For the text-containing cell, return its midpoint in (X, Y) coordinate format. 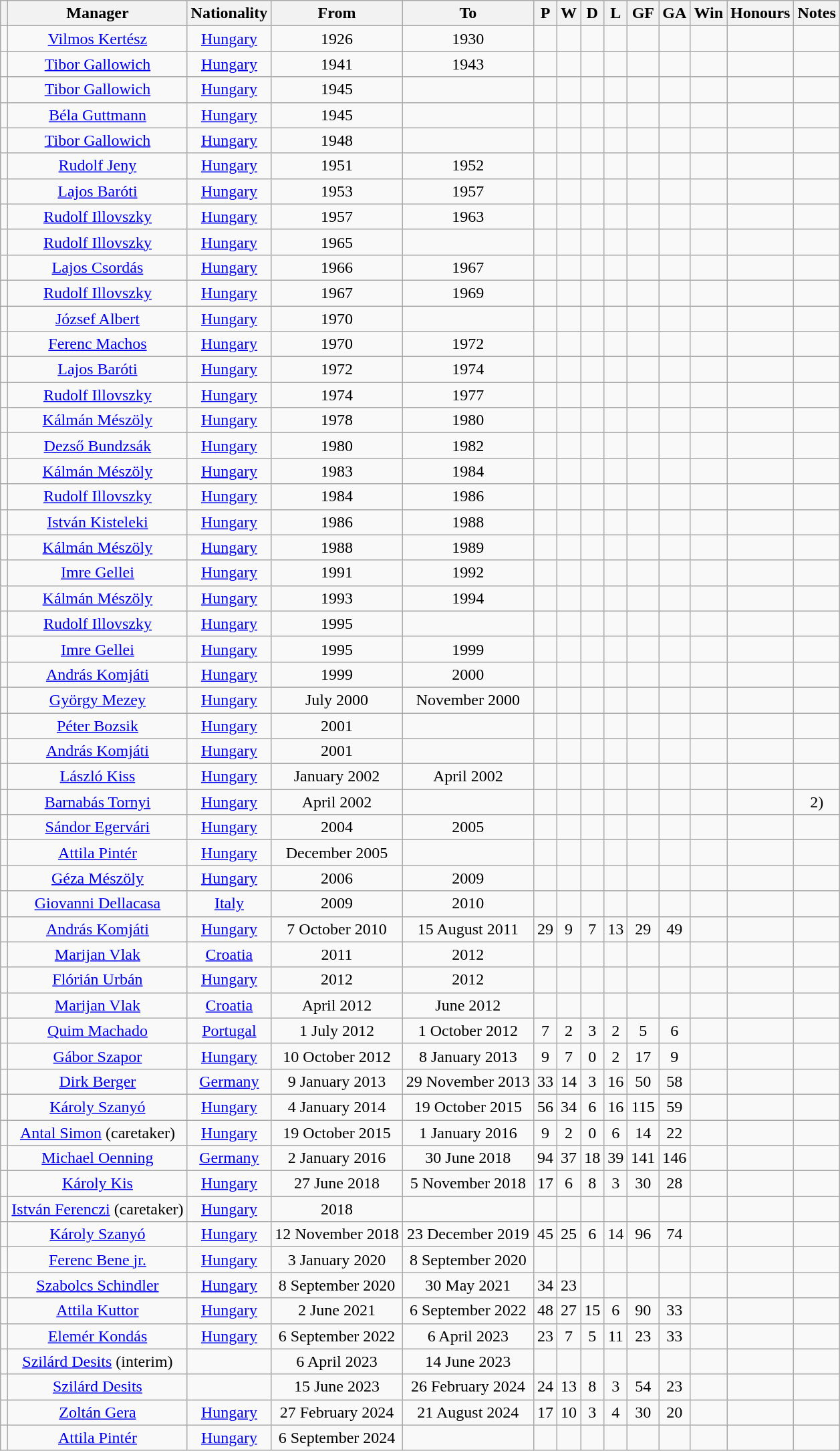
November 2000 (468, 700)
1948 (337, 140)
Antal Simon (caretaker) (98, 1133)
1 January 2016 (468, 1133)
January 2002 (337, 777)
2018 (337, 1209)
1978 (337, 420)
1982 (468, 446)
1930 (468, 39)
1951 (337, 166)
7 October 2010 (337, 929)
11 (616, 1336)
30 June 2018 (468, 1158)
15 (592, 1311)
1963 (468, 217)
GA (675, 13)
45 (545, 1234)
L (616, 13)
146 (675, 1158)
6 September 2024 (337, 1438)
Portugal (229, 1031)
74 (675, 1234)
1983 (337, 471)
2005 (468, 827)
József Albert (98, 319)
24 (545, 1387)
20 (675, 1412)
Ferenc Machos (98, 344)
Péter Bozsik (98, 725)
Sándor Egervári (98, 827)
Italy (229, 904)
1992 (468, 573)
June 2012 (468, 1005)
1994 (468, 598)
90 (643, 1311)
54 (643, 1387)
László Kiss (98, 777)
12 November 2018 (337, 1234)
Flórián Urbán (98, 980)
Gábor Szapor (98, 1056)
Attila Kuttor (98, 1311)
Rudolf Jeny (98, 166)
Ferenc Bene jr. (98, 1260)
1969 (468, 293)
1952 (468, 166)
27 (569, 1311)
2) (817, 802)
23 December 2019 (468, 1234)
D (592, 13)
15 August 2011 (468, 929)
Vilmos Kertész (98, 39)
115 (643, 1107)
1943 (468, 64)
5 November 2018 (468, 1184)
4 January 2014 (337, 1107)
10 October 2012 (337, 1056)
28 (675, 1184)
56 (545, 1107)
1977 (468, 395)
4 (616, 1412)
8 January 2013 (468, 1056)
Win (708, 13)
Manager (98, 13)
István Ferenczi (caretaker) (98, 1209)
2004 (337, 827)
59 (675, 1107)
9 January 2013 (337, 1081)
Nationality (229, 13)
Géza Mészöly (98, 878)
27 February 2024 (337, 1412)
Szilárd Desits (interim) (98, 1361)
50 (643, 1081)
1 July 2012 (337, 1031)
141 (643, 1158)
39 (616, 1158)
25 (569, 1234)
2006 (337, 878)
Béla Guttmann (98, 115)
27 June 2018 (337, 1184)
Quim Machado (98, 1031)
István Kisteleki (98, 522)
Notes (817, 13)
Dezső Bundzsák (98, 446)
21 August 2024 (468, 1412)
W (569, 13)
1991 (337, 573)
29 November 2013 (468, 1081)
Giovanni Dellacasa (98, 904)
26 February 2024 (468, 1387)
2 June 2021 (337, 1311)
1941 (337, 64)
96 (643, 1234)
58 (675, 1081)
1953 (337, 191)
49 (675, 929)
22 (675, 1133)
GF (643, 13)
37 (569, 1158)
30 May 2021 (468, 1285)
94 (545, 1158)
Michael Oenning (98, 1158)
Zoltán Gera (98, 1412)
July 2000 (337, 700)
To (468, 13)
Barnabás Tornyi (98, 802)
From (337, 13)
December 2005 (337, 853)
48 (545, 1311)
2011 (337, 954)
György Mezey (98, 700)
10 (569, 1412)
14 June 2023 (468, 1361)
Elemér Kondás (98, 1336)
Károly Kis (98, 1184)
3 January 2020 (337, 1260)
Szilárd Desits (98, 1387)
P (545, 13)
Honours (760, 13)
1966 (337, 267)
Lajos Csordás (98, 267)
2010 (468, 904)
1989 (468, 547)
1965 (337, 242)
1926 (337, 39)
April 2012 (337, 1005)
Dirk Berger (98, 1081)
Szabolcs Schindler (98, 1285)
1 October 2012 (468, 1031)
15 June 2023 (337, 1387)
2 January 2016 (337, 1158)
1993 (337, 598)
2000 (468, 674)
18 (592, 1158)
